Find where the given text appears and provide that cell's center as [x, y] coordinate. 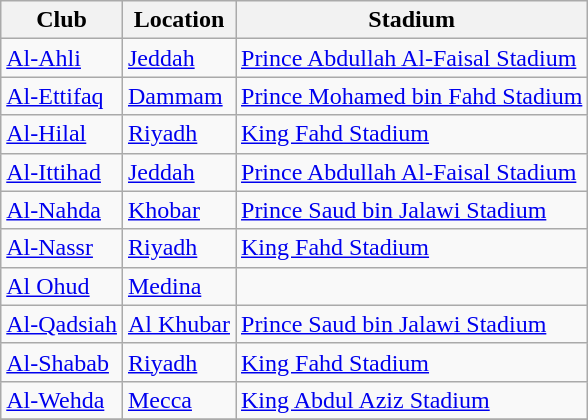
Prince Mohamed bin Fahd Stadium [412, 96]
Al-Nahda [62, 210]
Al-Shabab [62, 362]
Al-Ettifaq [62, 96]
Mecca [178, 400]
Medina [178, 286]
Al-Wehda [62, 400]
Al-Hilal [62, 134]
Al Ohud [62, 286]
Khobar [178, 210]
Al Khubar [178, 324]
Dammam [178, 96]
Club [62, 20]
Al-Ittihad [62, 172]
King Abdul Aziz Stadium [412, 400]
Al-Ahli [62, 58]
Stadium [412, 20]
Al-Nassr [62, 248]
Al-Qadsiah [62, 324]
Location [178, 20]
